Determine the (x, y) coordinate at the center of the cell enclosing the given text.  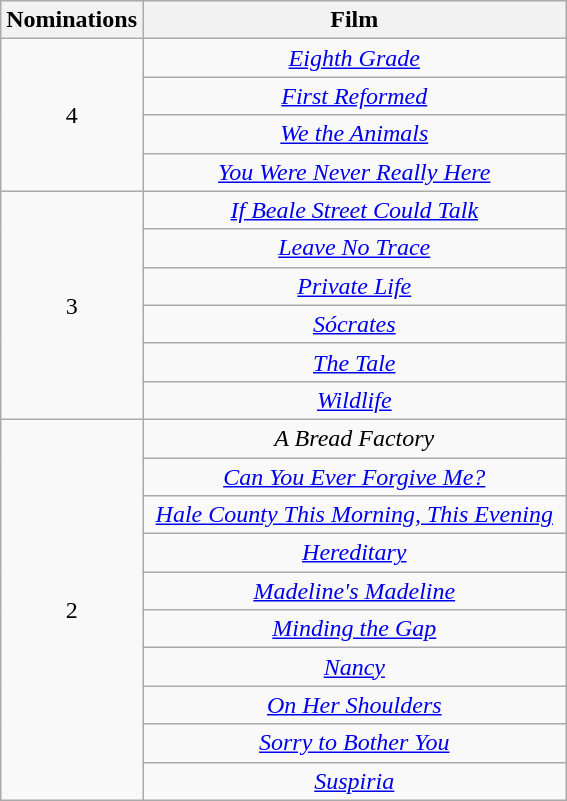
Private Life (354, 286)
Hereditary (354, 553)
Hale County This Morning, This Evening (354, 515)
Can You Ever Forgive Me? (354, 477)
Suspiria (354, 781)
3 (72, 305)
Madeline's Madeline (354, 591)
Wildlife (354, 400)
Minding the Gap (354, 629)
Sócrates (354, 324)
A Bread Factory (354, 438)
We the Animals (354, 134)
On Her Shoulders (354, 705)
Film (354, 20)
Sorry to Bother You (354, 743)
The Tale (354, 362)
If Beale Street Could Talk (354, 210)
Eighth Grade (354, 58)
2 (72, 610)
Nominations (72, 20)
First Reformed (354, 96)
4 (72, 115)
You Were Never Really Here (354, 172)
Nancy (354, 667)
Leave No Trace (354, 248)
